Identify which cell holds the provided text, then report its [x, y] central coordinate. 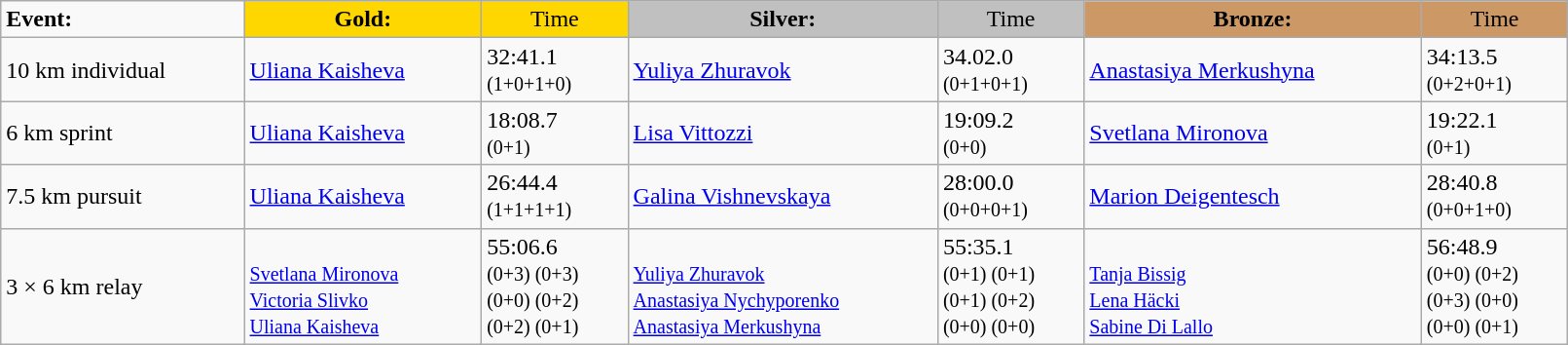
Svetlana Mironova [1253, 133]
Lisa Vittozzi [783, 133]
3 × 6 km relay [123, 287]
10 km individual [123, 70]
56:48.9(0+0) (0+2)(0+3) (0+0)(0+0) (0+1) [1495, 287]
Anastasiya Merkushyna [1253, 70]
Silver: [783, 19]
34:13.5(0+2+0+1) [1495, 70]
32:41.1(1+0+1+0) [555, 70]
Yuliya Zhuravok [783, 70]
28:00.0 (0+0+0+1) [1010, 197]
Gold: [363, 19]
34.02.0 (0+1+0+1) [1010, 70]
Svetlana MironovaVictoria SlivkoUliana Kaisheva [363, 287]
Event: [123, 19]
55:35.1(0+1) (0+1)(0+1) (0+2)(0+0) (0+0) [1010, 287]
19:09.2(0+0) [1010, 133]
18:08.7(0+1) [555, 133]
Galina Vishnevskaya [783, 197]
55:06.6(0+3) (0+3)(0+0) (0+2)(0+2) (0+1) [555, 287]
26:44.4(1+1+1+1) [555, 197]
28:40.8 (0+0+1+0) [1495, 197]
Bronze: [1253, 19]
Yuliya ZhuravokAnastasiya NychyporenkoAnastasiya Merkushyna [783, 287]
Marion Deigentesch [1253, 197]
Tanja BissigLena HäckiSabine Di Lallo [1253, 287]
6 km sprint [123, 133]
19:22.1(0+1) [1495, 133]
7.5 km pursuit [123, 197]
